Pinpoint the cell where the given text exists, returning its [X, Y] midpoint coordinate. 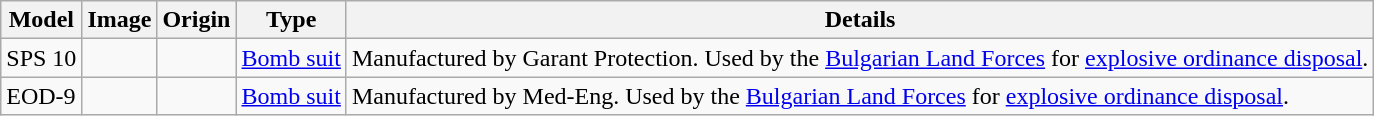
Image [120, 20]
Details [860, 20]
Origin [196, 20]
Type [291, 20]
SPS 10 [42, 58]
EOD-9 [42, 96]
Model [42, 20]
Manufactured by Med-Eng. Used by the Bulgarian Land Forces for explosive ordinance disposal. [860, 96]
Manufactured by Garant Protection. Used by the Bulgarian Land Forces for explosive ordinance disposal. [860, 58]
